Find where the given text appears and provide that cell's center as [x, y] coordinate. 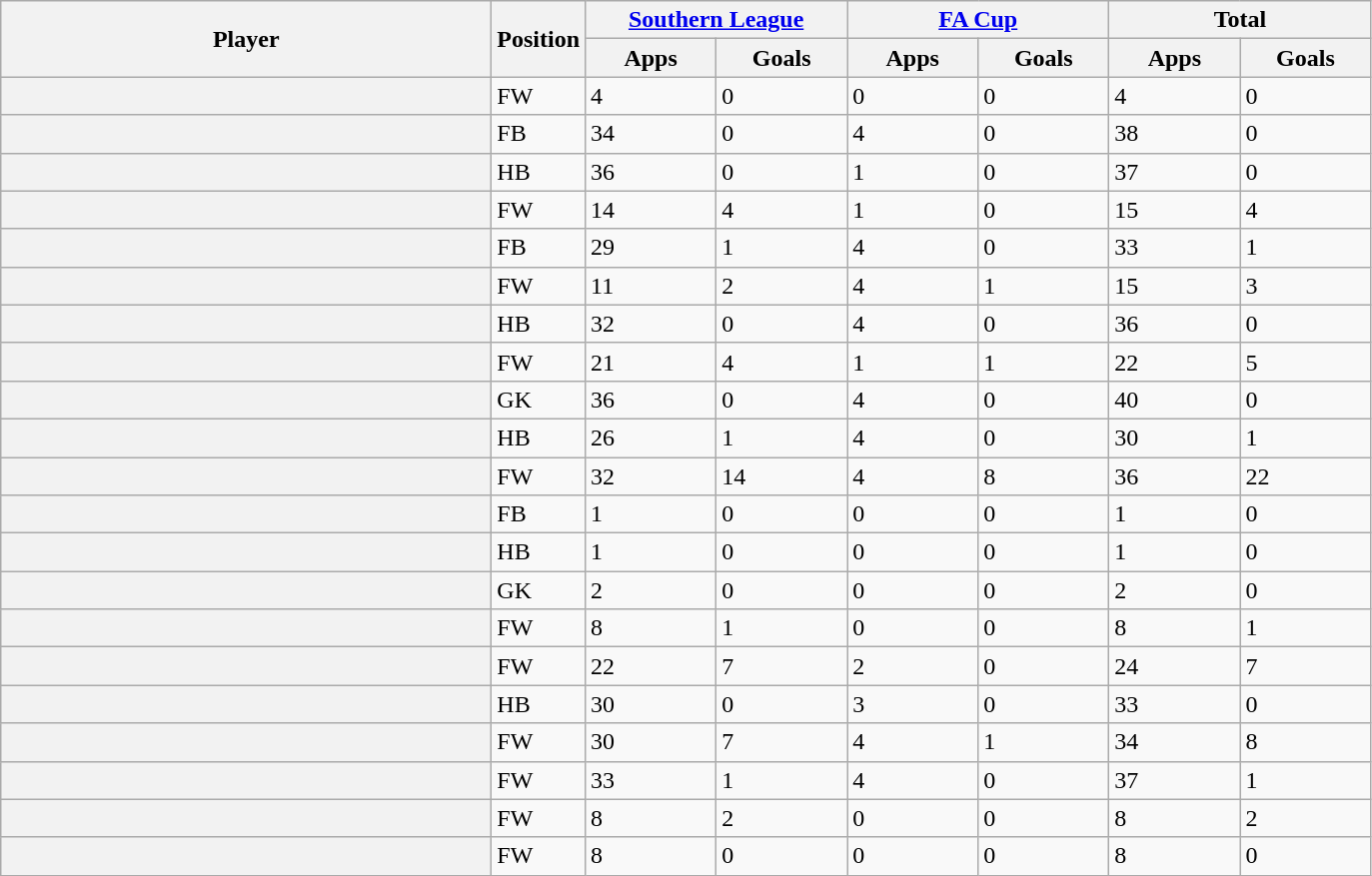
40 [1175, 400]
Player [246, 39]
29 [652, 248]
Position [539, 39]
38 [1175, 134]
26 [652, 438]
Total [1240, 20]
24 [1175, 666]
21 [652, 362]
Southern League [716, 20]
FA Cup [978, 20]
11 [652, 286]
5 [1305, 362]
